Detect which cell encompasses the target text, then output its [x, y] center coordinate. 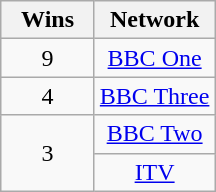
BBC One [154, 58]
ITV [154, 172]
BBC Three [154, 96]
4 [48, 96]
9 [48, 58]
Network [154, 20]
3 [48, 153]
BBC Two [154, 134]
Wins [48, 20]
